Provide the (x, y) coordinate of the cell's center where the given text is located.  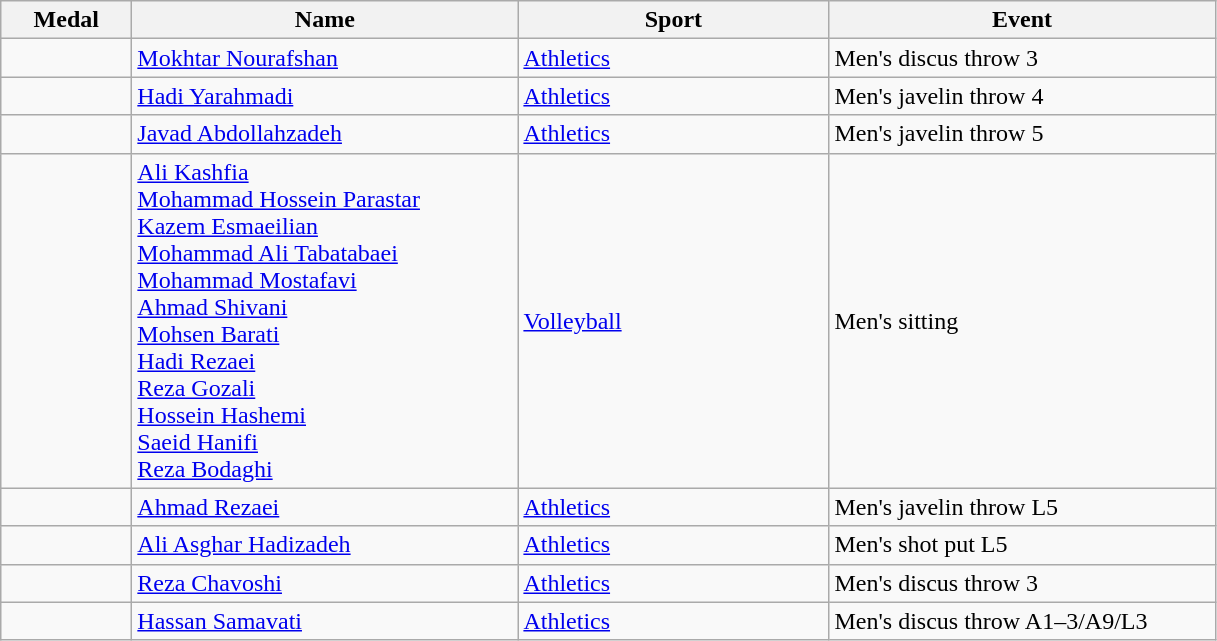
Men's shot put L5 (1022, 545)
Mokhtar Nourafshan (325, 58)
Hassan Samavati (325, 621)
Men's sitting (1022, 320)
Javad Abdollahzadeh (325, 134)
Event (1022, 20)
Men's javelin throw L5 (1022, 507)
Ali Asghar Hadizadeh (325, 545)
Volleyball (674, 320)
Sport (674, 20)
Men's javelin throw 5 (1022, 134)
Men's discus throw A1–3/A9/L3 (1022, 621)
Men's javelin throw 4 (1022, 96)
Ahmad Rezaei (325, 507)
Medal (66, 20)
Hadi Yarahmadi (325, 96)
Reza Chavoshi (325, 583)
Name (325, 20)
